Provide the (X, Y) coordinate of the cell's center where the given text is located.  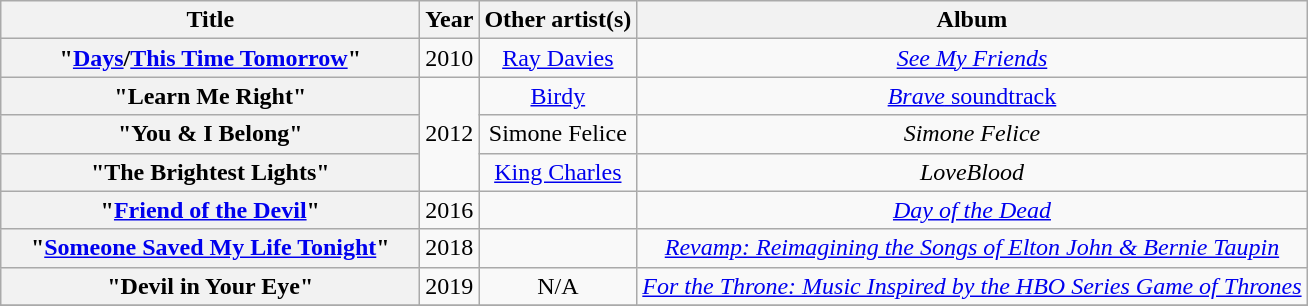
King Charles (558, 172)
LoveBlood (972, 172)
Album (972, 20)
Revamp: Reimagining the Songs of Elton John & Bernie Taupin (972, 248)
2012 (450, 134)
"The Brightest Lights" (210, 172)
See My Friends (972, 58)
Year (450, 20)
"Someone Saved My Life Tonight" (210, 248)
2019 (450, 286)
For the Throne: Music Inspired by the HBO Series Game of Thrones (972, 286)
2018 (450, 248)
"Learn Me Right" (210, 96)
"Devil in Your Eye" (210, 286)
Other artist(s) (558, 20)
2016 (450, 210)
N/A (558, 286)
Ray Davies (558, 58)
2010 (450, 58)
"Days/This Time Tomorrow" (210, 58)
Brave soundtrack (972, 96)
Day of the Dead (972, 210)
"Friend of the Devil" (210, 210)
Birdy (558, 96)
Title (210, 20)
"You & I Belong" (210, 134)
